Find where the given text appears and provide that cell's center as (X, Y) coordinate. 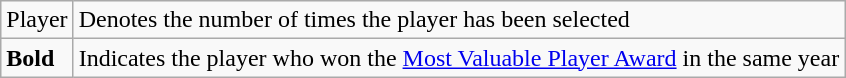
Bold (37, 58)
Player (37, 20)
Denotes the number of times the player has been selected (459, 20)
Indicates the player who won the Most Valuable Player Award in the same year (459, 58)
